Capture the cell that displays the provided text and extract its (X, Y) central coordinate. 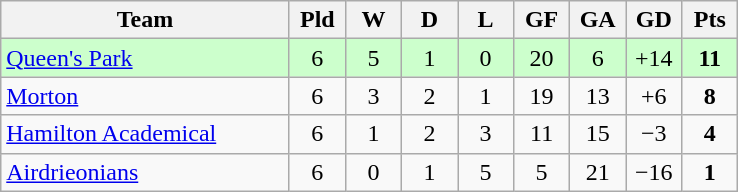
Pld (317, 20)
Queen's Park (146, 58)
GD (654, 20)
Airdrieonians (146, 172)
−3 (654, 134)
GA (598, 20)
19 (542, 96)
W (373, 20)
8 (710, 96)
15 (598, 134)
Pts (710, 20)
13 (598, 96)
4 (710, 134)
Hamilton Academical (146, 134)
Morton (146, 96)
20 (542, 58)
−16 (654, 172)
+14 (654, 58)
D (429, 20)
L (486, 20)
+6 (654, 96)
Team (146, 20)
GF (542, 20)
21 (598, 172)
